Return the [X, Y] coordinate for the center point of the cell that contains the specified text.  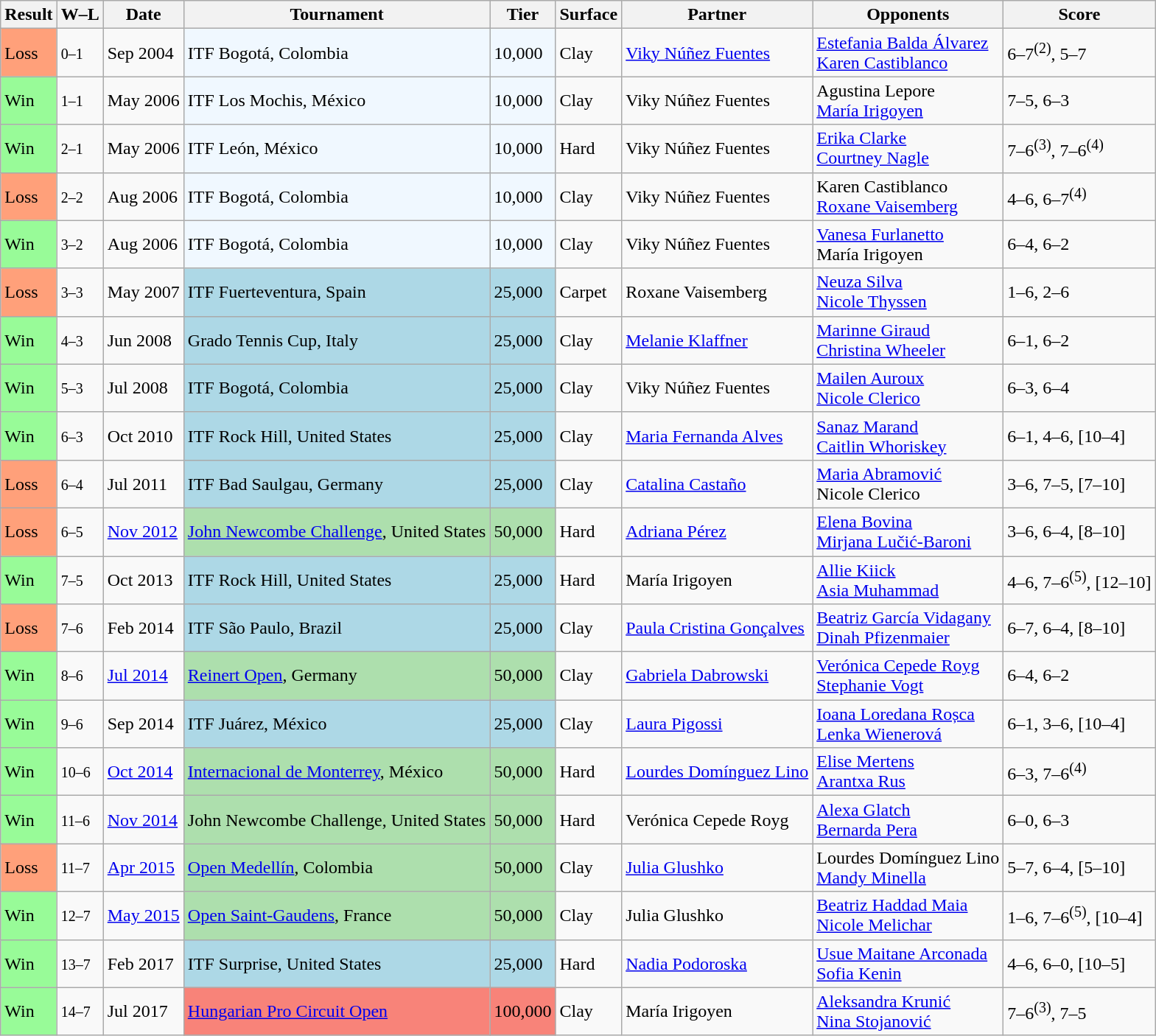
Nov 2012 [143, 532]
Opponents [908, 15]
4–6, 6–0, [10–5] [1079, 964]
W–L [80, 15]
7–5 [80, 579]
9–6 [80, 724]
6–1, 6–2 [1079, 340]
ITF León, México [337, 149]
Open Saint-Gaudens, France [337, 915]
6–7(2), 5–7 [1079, 53]
Lourdes Domínguez Lino Mandy Minella [908, 868]
Estefania Balda Álvarez Karen Castiblanco [908, 53]
6–1, 3–6, [10–4] [1079, 724]
Open Medellín, Colombia [337, 868]
1–6, 2–6 [1079, 292]
Reinert Open, Germany [337, 676]
Alexa Glatch Bernarda Pera [908, 819]
ITF Bad Saulgau, Germany [337, 483]
Jul 2008 [143, 388]
2–1 [80, 149]
7–5, 6–3 [1079, 100]
14–7 [80, 1011]
Tournament [337, 15]
6–3, 7–6(4) [1079, 772]
Carpet [589, 292]
6–5 [80, 532]
3–6, 7–5, [7–10] [1079, 483]
Erika Clarke Courtney Nagle [908, 149]
Surface [589, 15]
Karen Castiblanco Roxane Vaisemberg [908, 196]
6–3 [80, 436]
Melanie Klaffner [718, 340]
Beatriz Haddad Maia Nicole Melichar [908, 915]
Jun 2008 [143, 340]
7–6 [80, 628]
Adriana Pérez [718, 532]
1–1 [80, 100]
Result [29, 15]
3–3 [80, 292]
Oct 2010 [143, 436]
3–2 [80, 245]
Usue Maitane Arconada Sofia Kenin [908, 964]
Sep 2014 [143, 724]
Elise Mertens Arantxa Rus [908, 772]
ITF Surprise, United States [337, 964]
Verónica Cepede Royg [718, 819]
Partner [718, 15]
Sep 2004 [143, 53]
1–6, 7–6(5), [10–4] [1079, 915]
10–6 [80, 772]
ITF Fuerteventura, Spain [337, 292]
6–3, 6–4 [1079, 388]
Verónica Cepede Royg Stephanie Vogt [908, 676]
7–6(3), 7–5 [1079, 1011]
Paula Cristina Gonçalves [718, 628]
Maria Abramović Nicole Clerico [908, 483]
Maria Fernanda Alves [718, 436]
May 2015 [143, 915]
6–4 [80, 483]
Oct 2013 [143, 579]
Hungarian Pro Circuit Open [337, 1011]
6–1, 4–6, [10–4] [1079, 436]
Roxane Vaisemberg [718, 292]
6–7, 6–4, [8–10] [1079, 628]
Score [1079, 15]
ITF Juárez, México [337, 724]
Nov 2014 [143, 819]
Ioana Loredana Roșca Lenka Wienerová [908, 724]
5–3 [80, 388]
Date [143, 15]
7–6(3), 7–6(4) [1079, 149]
8–6 [80, 676]
0–1 [80, 53]
Sanaz Marand Caitlin Whoriskey [908, 436]
Feb 2014 [143, 628]
6–0, 6–3 [1079, 819]
Internacional de Monterrey, México [337, 772]
100,000 [523, 1011]
Grado Tennis Cup, Italy [337, 340]
Jul 2017 [143, 1011]
11–6 [80, 819]
Laura Pigossi [718, 724]
Allie Kiick Asia Muhammad [908, 579]
May 2007 [143, 292]
4–6, 7–6(5), [12–10] [1079, 579]
4–6, 6–7(4) [1079, 196]
5–7, 6–4, [5–10] [1079, 868]
Jul 2011 [143, 483]
13–7 [80, 964]
Tier [523, 15]
Catalina Castaño [718, 483]
Marinne Giraud Christina Wheeler [908, 340]
Feb 2017 [143, 964]
Oct 2014 [143, 772]
Jul 2014 [143, 676]
2–2 [80, 196]
11–7 [80, 868]
Elena Bovina Mirjana Lučić-Baroni [908, 532]
Gabriela Dabrowski [718, 676]
Vanesa Furlanetto María Irigoyen [908, 245]
Lourdes Domínguez Lino [718, 772]
4–3 [80, 340]
Agustina Lepore María Irigoyen [908, 100]
ITF Los Mochis, México [337, 100]
Nadia Podoroska [718, 964]
Aleksandra Krunić Nina Stojanović [908, 1011]
Beatriz García Vidagany Dinah Pfizenmaier [908, 628]
Neuza Silva Nicole Thyssen [908, 292]
3–6, 6–4, [8–10] [1079, 532]
12–7 [80, 915]
ITF São Paulo, Brazil [337, 628]
Mailen Auroux Nicole Clerico [908, 388]
Apr 2015 [143, 868]
